Return [x, y] of the center of cell containing provided text 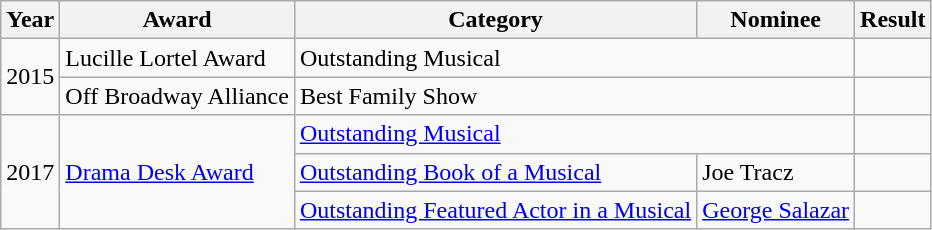
Outstanding Featured Actor in a Musical [495, 210]
Off Broadway Alliance [178, 96]
Outstanding Book of a Musical [495, 172]
George Salazar [776, 210]
Best Family Show [574, 96]
Nominee [776, 20]
Drama Desk Award [178, 172]
Year [30, 20]
Result [893, 20]
Award [178, 20]
2015 [30, 77]
Category [495, 20]
Joe Tracz [776, 172]
Lucille Lortel Award [178, 58]
2017 [30, 172]
